Find where the given text appears and provide that cell's center as (x, y) coordinate. 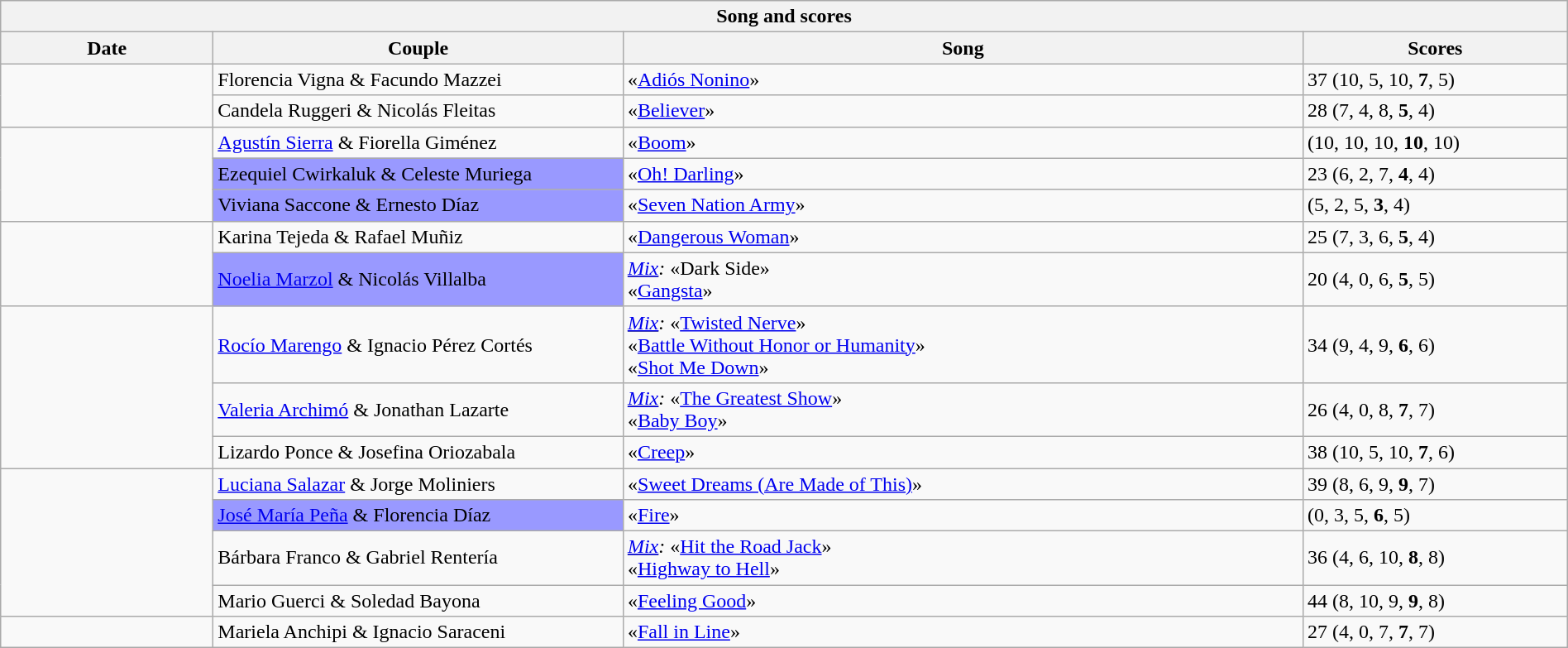
39 (8, 6, 9, 9, 7) (1435, 484)
«Fall in Line» (963, 632)
Mix: «The Greatest Show» «Baby Boy» (963, 409)
25 (7, 3, 6, 5, 4) (1435, 237)
(10, 10, 10, 10, 10) (1435, 142)
38 (10, 5, 10, 7, 6) (1435, 452)
Couple (418, 48)
«Boom» (963, 142)
Song (963, 48)
27 (4, 0, 7, 7, 7) (1435, 632)
Scores (1435, 48)
Ezequiel Cwirkaluk & Celeste Muriega (418, 174)
«Sweet Dreams (Are Made of This)» (963, 484)
Luciana Salazar & Jorge Moliniers (418, 484)
Song and scores (784, 17)
36 (4, 6, 10, 8, 8) (1435, 558)
Rocío Marengo & Ignacio Pérez Cortés (418, 344)
Valeria Archimó & Jonathan Lazarte (418, 409)
Florencia Vigna & Facundo Mazzei (418, 79)
«Oh! Darling» (963, 174)
«Feeling Good» (963, 601)
Mario Guerci & Soledad Bayona (418, 601)
28 (7, 4, 8, 5, 4) (1435, 111)
Noelia Marzol & Nicolás Villalba (418, 280)
23 (6, 2, 7, 4, 4) (1435, 174)
Mix: «Twisted Nerve» «Battle Without Honor or Humanity» «Shot Me Down» (963, 344)
(5, 2, 5, 3, 4) (1435, 205)
«Adiós Nonino» (963, 79)
Mariela Anchipi & Ignacio Saraceni (418, 632)
«Fire» (963, 516)
Date (108, 48)
Bárbara Franco & Gabriel Rentería (418, 558)
34 (9, 4, 9, 6, 6) (1435, 344)
Candela Ruggeri & Nicolás Fleitas (418, 111)
«Believer» (963, 111)
(0, 3, 5, 6, 5) (1435, 516)
«Creep» (963, 452)
44 (8, 10, 9, 9, 8) (1435, 601)
Mix: «Dark Side» «Gangsta» (963, 280)
Agustín Sierra & Fiorella Giménez (418, 142)
26 (4, 0, 8, 7, 7) (1435, 409)
Viviana Saccone & Ernesto Díaz (418, 205)
20 (4, 0, 6, 5, 5) (1435, 280)
37 (10, 5, 10, 7, 5) (1435, 79)
«Dangerous Woman» (963, 237)
Lizardo Ponce & Josefina Oriozabala (418, 452)
Mix: «Hit the Road Jack» «Highway to Hell» (963, 558)
José María Peña & Florencia Díaz (418, 516)
«Seven Nation Army» (963, 205)
Karina Tejeda & Rafael Muñiz (418, 237)
